Provide the (X, Y) coordinate of the cell's center where the given text is located.  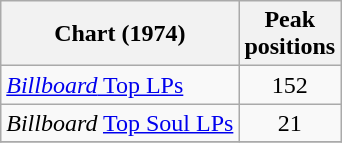
152 (290, 85)
Billboard Top Soul LPs (120, 123)
21 (290, 123)
Chart (1974) (120, 34)
Peakpositions (290, 34)
Billboard Top LPs (120, 85)
